Find where the given text appears and provide that cell's center as (X, Y) coordinate. 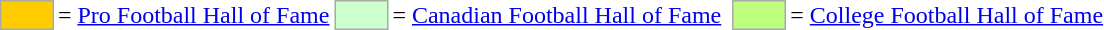
= Pro Football Hall of Fame (194, 15)
= Canadian Football Hall of Fame (557, 15)
